Search for the cell housing the specified text and yield its [X, Y] center coordinate. 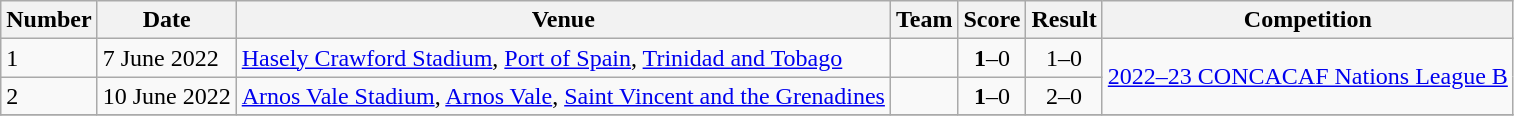
Hasely Crawford Stadium, Port of Spain, Trinidad and Tobago [563, 58]
Venue [563, 20]
Arnos Vale Stadium, Arnos Vale, Saint Vincent and the Grenadines [563, 96]
1 [49, 58]
Result [1064, 20]
10 June 2022 [166, 96]
Number [49, 20]
7 June 2022 [166, 58]
2 [49, 96]
Date [166, 20]
Team [924, 20]
2–0 [1064, 96]
2022–23 CONCACAF Nations League B [1308, 77]
Score [992, 20]
Competition [1308, 20]
